Extract the [x, y] coordinate from the center of the cell holding the provided text.  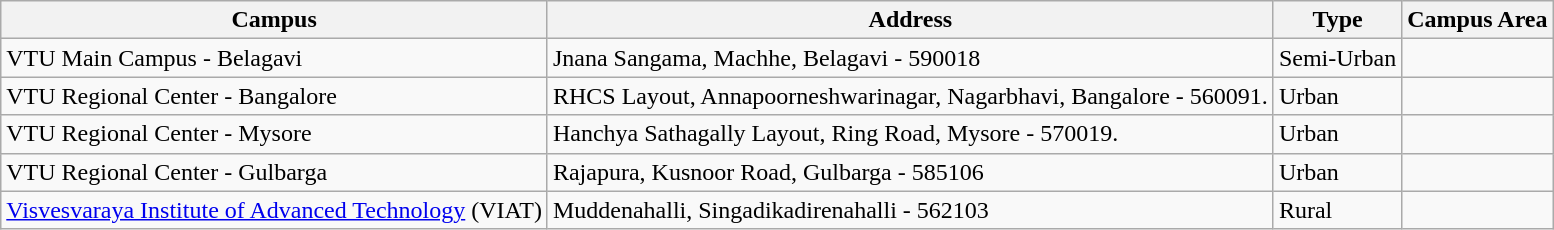
Visvesvaraya Institute of Advanced Technology (VIAT) [274, 210]
Address [910, 20]
Semi-Urban [1337, 58]
Hanchya Sathagally Layout, Ring Road, Mysore - 570019. [910, 134]
Campus [274, 20]
Rajapura, Kusnoor Road, Gulbarga - 585106 [910, 172]
Muddenahalli, Singadikadirenahalli - 562103 [910, 210]
RHCS Layout, Annapoorneshwarinagar, Nagarbhavi, Bangalore - 560091. [910, 96]
Jnana Sangama, Machhe, Belagavi - 590018 [910, 58]
Type [1337, 20]
VTU Regional Center - Mysore [274, 134]
VTU Regional Center - Bangalore [274, 96]
VTU Regional Center - Gulbarga [274, 172]
Rural [1337, 210]
Campus Area [1478, 20]
VTU Main Campus - Belagavi [274, 58]
